Determine the (X, Y) coordinate at the center of the cell enclosing the given text.  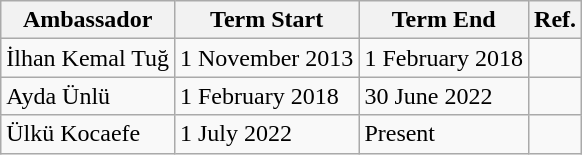
1 November 2013 (266, 58)
1 July 2022 (266, 134)
Term End (444, 20)
Ambassador (88, 20)
Ülkü Kocaefe (88, 134)
Term Start (266, 20)
Ayda Ünlü (88, 96)
30 June 2022 (444, 96)
Present (444, 134)
İlhan Kemal Tuğ (88, 58)
Ref. (556, 20)
